Pinpoint the cell where the given text exists, returning its (x, y) midpoint coordinate. 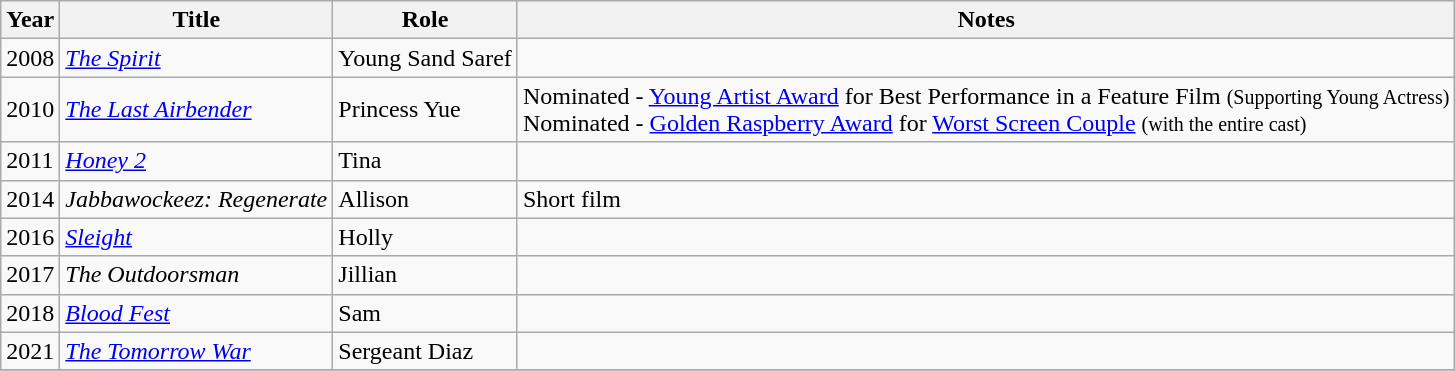
Blood Fest (196, 313)
Title (196, 20)
2016 (30, 237)
Holly (426, 237)
Role (426, 20)
2011 (30, 161)
Young Sand Saref (426, 58)
Allison (426, 199)
Sleight (196, 237)
The Last Airbender (196, 110)
Sergeant Diaz (426, 351)
Year (30, 20)
2017 (30, 275)
2014 (30, 199)
Sam (426, 313)
The Outdoorsman (196, 275)
Princess Yue (426, 110)
The Tomorrow War (196, 351)
Jillian (426, 275)
2010 (30, 110)
Notes (986, 20)
Jabbawockeez: Regenerate (196, 199)
2021 (30, 351)
Short film (986, 199)
Honey 2 (196, 161)
Tina (426, 161)
2008 (30, 58)
The Spirit (196, 58)
2018 (30, 313)
